Locate the cell with the specified text and output its (x, y) center coordinate. 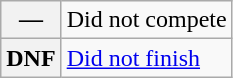
— (31, 20)
Did not compete (146, 20)
Did not finish (146, 58)
DNF (31, 58)
